Identify which cell holds the provided text, then report its [X, Y] central coordinate. 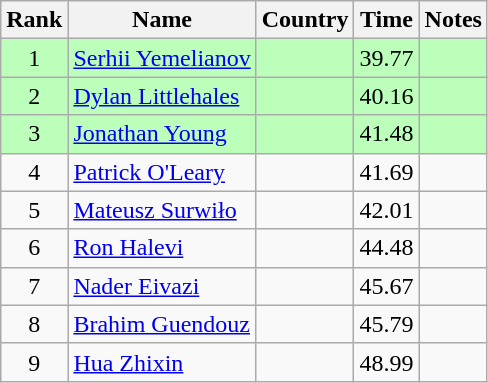
4 [34, 172]
45.79 [386, 324]
9 [34, 362]
39.77 [386, 58]
40.16 [386, 96]
48.99 [386, 362]
7 [34, 286]
Jonathan Young [162, 134]
45.67 [386, 286]
Name [162, 20]
Time [386, 20]
5 [34, 210]
42.01 [386, 210]
41.69 [386, 172]
3 [34, 134]
Patrick O'Leary [162, 172]
Dylan Littlehales [162, 96]
8 [34, 324]
44.48 [386, 248]
Hua Zhixin [162, 362]
Mateusz Surwiło [162, 210]
41.48 [386, 134]
Serhii Yemelianov [162, 58]
Brahim Guendouz [162, 324]
Rank [34, 20]
Notes [453, 20]
Country [305, 20]
Nader Eivazi [162, 286]
6 [34, 248]
Ron Halevi [162, 248]
2 [34, 96]
1 [34, 58]
